Provide the (x, y) coordinate of the cell's center where the given text is located.  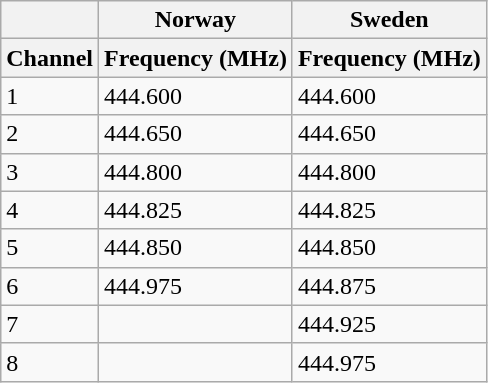
Channel (50, 58)
8 (50, 362)
7 (50, 324)
444.875 (389, 286)
Norway (196, 20)
1 (50, 96)
Sweden (389, 20)
444.925 (389, 324)
5 (50, 248)
6 (50, 286)
3 (50, 172)
2 (50, 134)
4 (50, 210)
